Search for the cell housing the specified text and yield its [x, y] center coordinate. 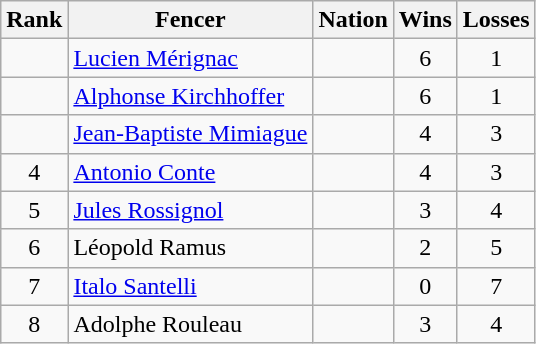
Jules Rossignol [190, 210]
Jean-Baptiste Mimiague [190, 134]
Antonio Conte [190, 172]
Adolphe Rouleau [190, 324]
Fencer [190, 20]
Alphonse Kirchhoffer [190, 96]
Rank [34, 20]
Italo Santelli [190, 286]
Losses [496, 20]
Wins [425, 20]
Lucien Mérignac [190, 58]
0 [425, 286]
Nation [353, 20]
8 [34, 324]
2 [425, 248]
Léopold Ramus [190, 248]
